Capture the cell that displays the provided text and extract its [x, y] central coordinate. 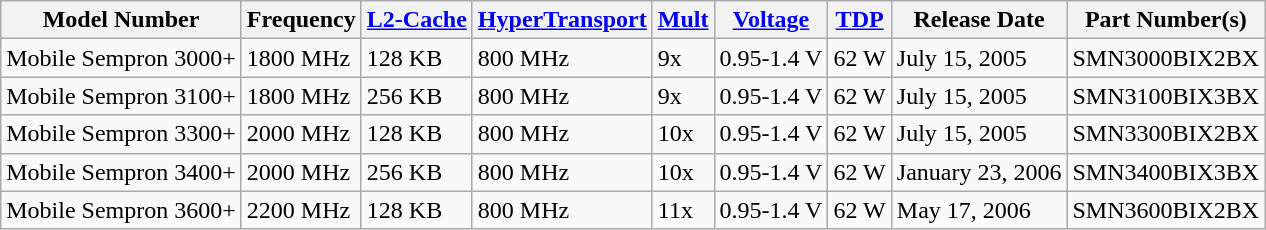
L2-Cache [416, 20]
Frequency [301, 20]
January 23, 2006 [979, 172]
SMN3100BIX3BX [1166, 96]
Mult [683, 20]
Mobile Sempron 3000+ [122, 58]
Mobile Sempron 3300+ [122, 134]
Mobile Sempron 3400+ [122, 172]
Part Number(s) [1166, 20]
Mobile Sempron 3600+ [122, 210]
Mobile Sempron 3100+ [122, 96]
Voltage [771, 20]
SMN3000BIX2BX [1166, 58]
11x [683, 210]
2200 MHz [301, 210]
TDP [860, 20]
May 17, 2006 [979, 210]
HyperTransport [562, 20]
SMN3600BIX2BX [1166, 210]
SMN3300BIX2BX [1166, 134]
Model Number [122, 20]
Release Date [979, 20]
SMN3400BIX3BX [1166, 172]
